Find where the given text appears and provide that cell's center as (X, Y) coordinate. 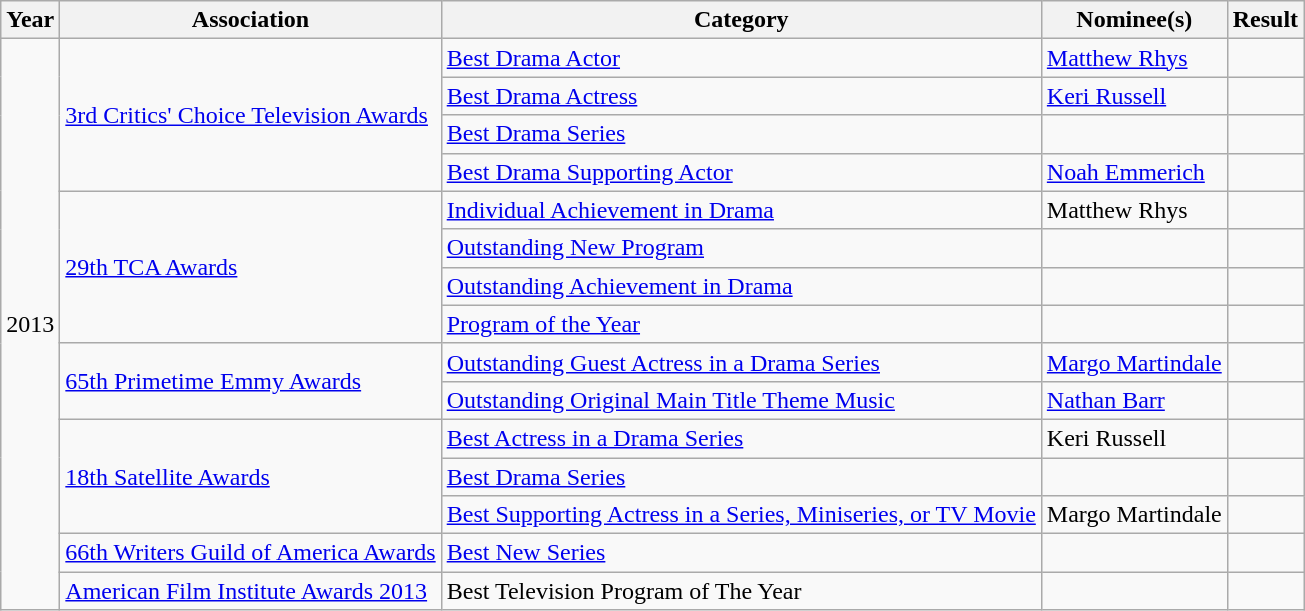
Program of the Year (741, 324)
Year (30, 20)
American Film Institute Awards 2013 (250, 591)
2013 (30, 324)
66th Writers Guild of America Awards (250, 553)
Best Television Program of The Year (741, 591)
Best Actress in a Drama Series (741, 438)
Best New Series (741, 553)
Best Drama Actor (741, 58)
Noah Emmerich (1134, 172)
Outstanding Achievement in Drama (741, 286)
18th Satellite Awards (250, 476)
Best Drama Actress (741, 96)
Result (1265, 20)
65th Primetime Emmy Awards (250, 381)
Outstanding Guest Actress in a Drama Series (741, 362)
Individual Achievement in Drama (741, 210)
Best Supporting Actress in a Series, Miniseries, or TV Movie (741, 515)
3rd Critics' Choice Television Awards (250, 115)
Best Drama Supporting Actor (741, 172)
29th TCA Awards (250, 267)
Nominee(s) (1134, 20)
Nathan Barr (1134, 400)
Outstanding Original Main Title Theme Music (741, 400)
Category (741, 20)
Outstanding New Program (741, 248)
Association (250, 20)
